Find where the given text appears and provide that cell's center as [X, Y] coordinate. 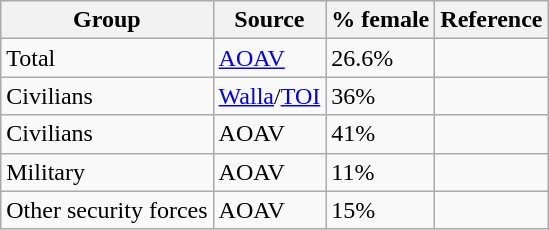
Military [107, 172]
15% [380, 210]
11% [380, 172]
36% [380, 96]
41% [380, 134]
Group [107, 20]
Source [270, 20]
Walla/TOI [270, 96]
Total [107, 58]
Other security forces [107, 210]
26.6% [380, 58]
% female [380, 20]
Reference [492, 20]
